Detect which cell encompasses the target text, then output its [X, Y] center coordinate. 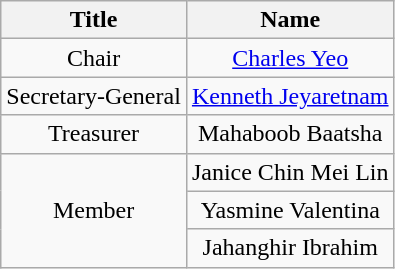
Mahaboob Baatsha [290, 134]
Yasmine Valentina [290, 210]
Kenneth Jeyaretnam [290, 96]
Member [94, 210]
Treasurer [94, 134]
Title [94, 20]
Name [290, 20]
Charles Yeo [290, 58]
Janice Chin Mei Lin [290, 172]
Chair [94, 58]
Jahanghir Ibrahim [290, 248]
Secretary-General [94, 96]
